From the cell containing the given text, extract its center point as (X, Y) coordinate. 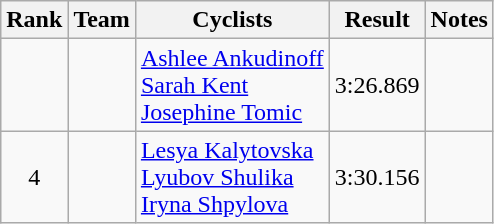
3:26.869 (377, 85)
Result (377, 20)
3:30.156 (377, 177)
Notes (459, 20)
Ashlee AnkudinoffSarah KentJosephine Tomic (232, 85)
Team (102, 20)
Rank (34, 20)
4 (34, 177)
Cyclists (232, 20)
Lesya KalytovskaLyubov ShulikaIryna Shpylova (232, 177)
